Return [x, y] of the center of cell containing provided text 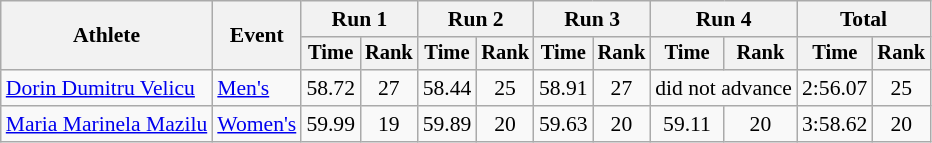
Dorin Dumitru Velicu [107, 88]
Men's [256, 88]
Run 2 [476, 19]
59.11 [687, 124]
Maria Marinela Mazilu [107, 124]
3:58.62 [834, 124]
59.89 [448, 124]
Women's [256, 124]
Event [256, 36]
59.63 [564, 124]
58.72 [330, 88]
Athlete [107, 36]
Run 3 [592, 19]
did not advance [724, 88]
Run 4 [724, 19]
Run 1 [359, 19]
58.91 [564, 88]
19 [389, 124]
58.44 [448, 88]
59.99 [330, 124]
2:56.07 [834, 88]
Total [864, 19]
